Scan for the cell matching the given text and deliver its [x, y] coordinate at center. 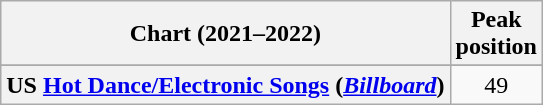
49 [496, 85]
US Hot Dance/Electronic Songs (Billboard) [226, 85]
Chart (2021–2022) [226, 34]
Peakposition [496, 34]
